Search for the cell housing the specified text and yield its [x, y] center coordinate. 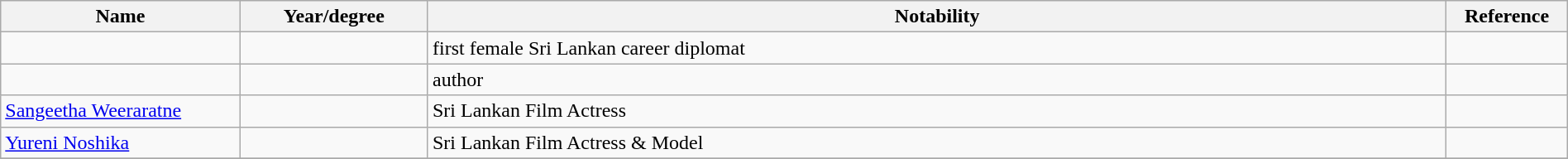
Sangeetha Weeraratne [121, 111]
first female Sri Lankan career diplomat [936, 48]
Name [121, 17]
Reference [1507, 17]
author [936, 79]
Year/degree [334, 17]
Notability [936, 17]
Yureni Noshika [121, 142]
Sri Lankan Film Actress [936, 111]
Sri Lankan Film Actress & Model [936, 142]
